Determine the [X, Y] coordinate at the center of the cell enclosing the given text.  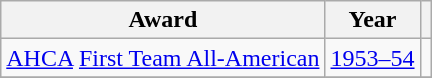
1953–54 [372, 58]
Award [163, 20]
Year [372, 20]
AHCA First Team All-American [163, 58]
